Identify which cell holds the provided text, then report its (x, y) central coordinate. 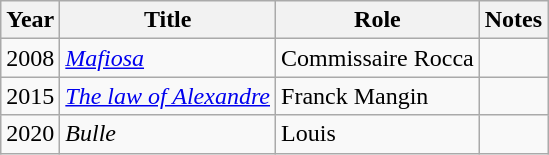
Mafiosa (168, 58)
Role (378, 20)
Commissaire Rocca (378, 58)
2015 (30, 96)
Louis (378, 134)
2008 (30, 58)
Franck Mangin (378, 96)
Year (30, 20)
2020 (30, 134)
Notes (513, 20)
Title (168, 20)
Bulle (168, 134)
The law of Alexandre (168, 96)
